Find where the given text appears and provide that cell's center as [X, Y] coordinate. 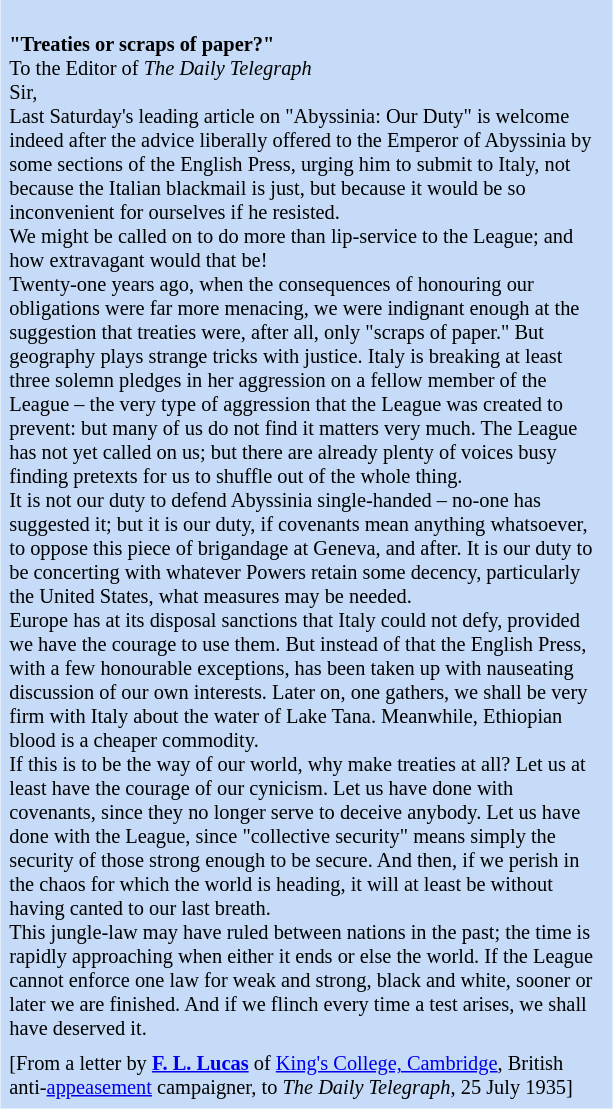
[From a letter by F. L. Lucas of King's College, Cambridge, British anti-appeasement campaigner, to The Daily Telegraph, 25 July 1935] [306, 1076]
